From the cell containing the given text, extract its center point as [X, Y] coordinate. 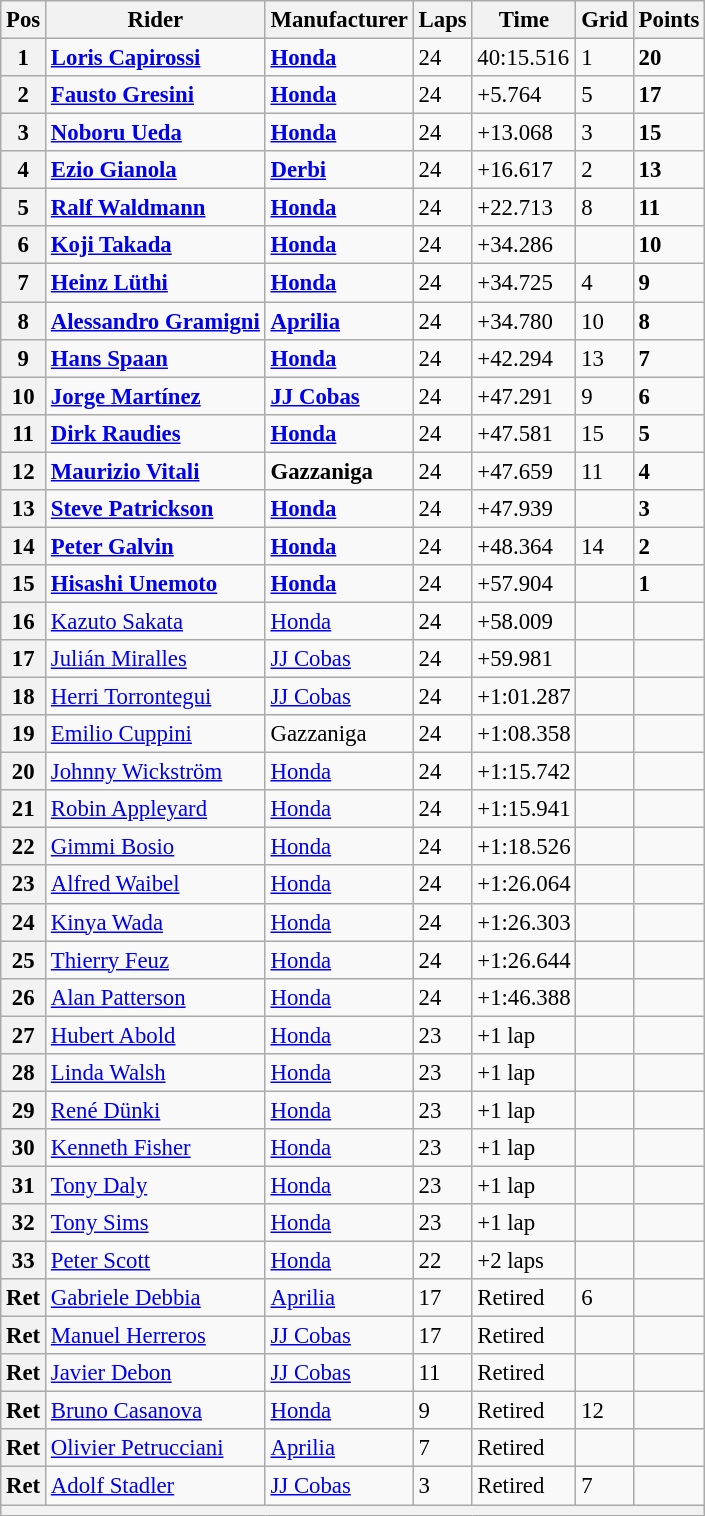
Hubert Abold [156, 1035]
Manuel Herreros [156, 1336]
Rider [156, 20]
16 [24, 621]
Linda Walsh [156, 1073]
Peter Scott [156, 1261]
+1:26.064 [524, 885]
Ezio Gianola [156, 170]
+2 laps [524, 1261]
40:15.516 [524, 58]
19 [24, 734]
Noboru Ueda [156, 133]
Grid [604, 20]
Tony Sims [156, 1223]
Ralf Waldmann [156, 208]
+16.617 [524, 170]
+1:18.526 [524, 847]
+1:08.358 [524, 734]
+1:26.644 [524, 960]
Dirk Raudies [156, 433]
+1:15.742 [524, 772]
Kinya Wada [156, 922]
Alan Patterson [156, 997]
Koji Takada [156, 245]
Time [524, 20]
Adolf Stadler [156, 1486]
+42.294 [524, 358]
Jorge Martínez [156, 396]
Hans Spaan [156, 358]
Hisashi Unemoto [156, 584]
Derbi [339, 170]
Heinz Lüthi [156, 283]
+1:01.287 [524, 697]
Loris Capirossi [156, 58]
Tony Daly [156, 1185]
René Dünki [156, 1110]
28 [24, 1073]
29 [24, 1110]
Points [668, 20]
+47.581 [524, 433]
Kenneth Fisher [156, 1148]
Olivier Petrucciani [156, 1449]
Thierry Feuz [156, 960]
+57.904 [524, 584]
18 [24, 697]
32 [24, 1223]
Herri Torrontegui [156, 697]
+5.764 [524, 95]
Alfred Waibel [156, 885]
+47.291 [524, 396]
Fausto Gresini [156, 95]
Kazuto Sakata [156, 621]
Laps [442, 20]
33 [24, 1261]
+34.780 [524, 321]
+22.713 [524, 208]
+13.068 [524, 133]
Steve Patrickson [156, 509]
+34.725 [524, 283]
26 [24, 997]
Gabriele Debbia [156, 1298]
25 [24, 960]
Alessandro Gramigni [156, 321]
Maurizio Vitali [156, 471]
+48.364 [524, 546]
Pos [24, 20]
+1:26.303 [524, 922]
27 [24, 1035]
+47.939 [524, 509]
Gimmi Bosio [156, 847]
Bruno Casanova [156, 1411]
Emilio Cuppini [156, 734]
Peter Galvin [156, 546]
Manufacturer [339, 20]
+1:15.941 [524, 809]
Robin Appleyard [156, 809]
Javier Debon [156, 1373]
21 [24, 809]
30 [24, 1148]
+47.659 [524, 471]
+58.009 [524, 621]
+34.286 [524, 245]
Julián Miralles [156, 659]
+59.981 [524, 659]
31 [24, 1185]
Johnny Wickström [156, 772]
+1:46.388 [524, 997]
